Search for the cell housing the specified text and yield its (x, y) center coordinate. 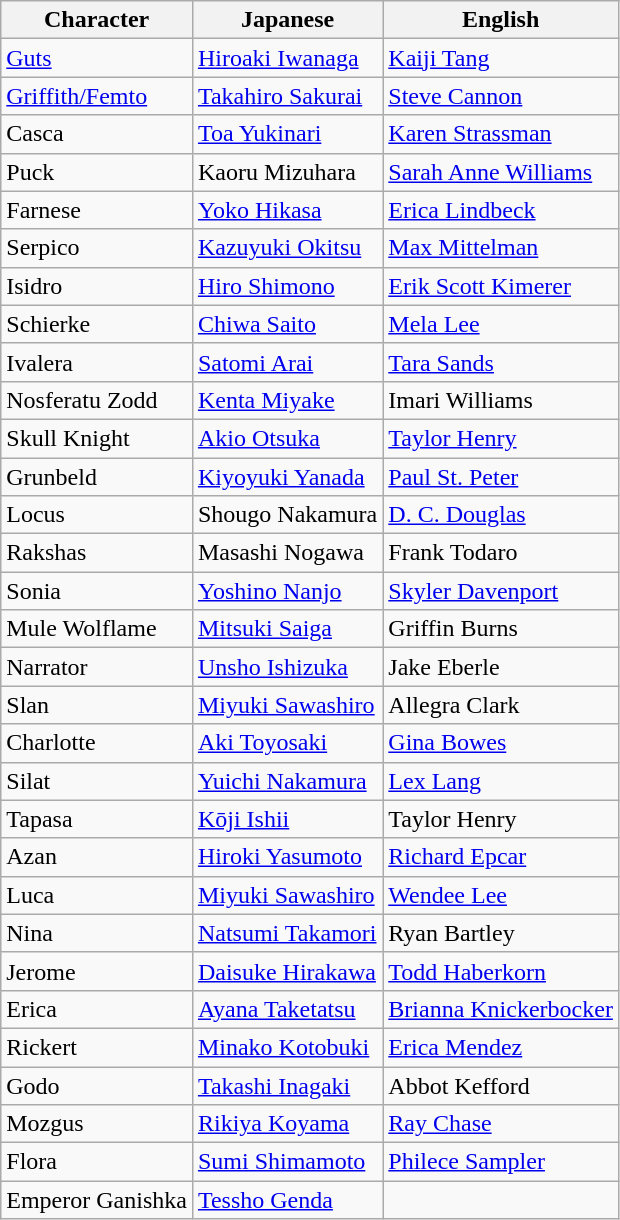
Sumi Shimamoto (287, 1162)
Satomi Arai (287, 362)
Masashi Nogawa (287, 553)
Japanese (287, 20)
Tara Sands (501, 362)
Gina Bowes (501, 743)
Wendee Lee (501, 895)
Skull Knight (97, 438)
Erica Lindbeck (501, 210)
Daisuke Hirakawa (287, 971)
Slan (97, 705)
Allegra Clark (501, 705)
Kenta Miyake (287, 400)
Farnese (97, 210)
Casca (97, 134)
Schierke (97, 324)
Griffith/Femto (97, 96)
Puck (97, 172)
Yuichi Nakamura (287, 781)
Erik Scott Kimerer (501, 286)
Lex Lang (501, 781)
Nina (97, 933)
Locus (97, 515)
Rikiya Koyama (287, 1124)
Tapasa (97, 819)
Mela Lee (501, 324)
Jake Eberle (501, 667)
Rakshas (97, 553)
Takashi Inagaki (287, 1085)
Mitsuki Saiga (287, 629)
Isidro (97, 286)
Aki Toyosaki (287, 743)
Takahiro Sakurai (287, 96)
Max Mittelman (501, 248)
Ayana Taketatsu (287, 1009)
Rickert (97, 1047)
Richard Epcar (501, 857)
Kaoru Mizuhara (287, 172)
Ryan Bartley (501, 933)
Brianna Knickerbocker (501, 1009)
Serpico (97, 248)
Hiro Shimono (287, 286)
Nosferatu Zodd (97, 400)
Abbot Kefford (501, 1085)
Karen Strassman (501, 134)
Imari Williams (501, 400)
Erica Mendez (501, 1047)
Shougo Nakamura (287, 515)
Natsumi Takamori (287, 933)
Character (97, 20)
D. C. Douglas (501, 515)
Ivalera (97, 362)
Emperor Ganishka (97, 1200)
Griffin Burns (501, 629)
Luca (97, 895)
Mule Wolflame (97, 629)
Silat (97, 781)
Jerome (97, 971)
Kazuyuki Okitsu (287, 248)
Akio Otsuka (287, 438)
Kōji Ishii (287, 819)
Minako Kotobuki (287, 1047)
Kiyoyuki Yanada (287, 477)
Philece Sampler (501, 1162)
Grunbeld (97, 477)
Kaiji Tang (501, 58)
Hiroaki Iwanaga (287, 58)
English (501, 20)
Frank Todaro (501, 553)
Sarah Anne Williams (501, 172)
Sonia (97, 591)
Flora (97, 1162)
Steve Cannon (501, 96)
Azan (97, 857)
Chiwa Saito (287, 324)
Charlotte (97, 743)
Toa Yukinari (287, 134)
Yoko Hikasa (287, 210)
Guts (97, 58)
Godo (97, 1085)
Mozgus (97, 1124)
Yoshino Nanjo (287, 591)
Unsho Ishizuka (287, 667)
Todd Haberkorn (501, 971)
Paul St. Peter (501, 477)
Tessho Genda (287, 1200)
Ray Chase (501, 1124)
Skyler Davenport (501, 591)
Erica (97, 1009)
Hiroki Yasumoto (287, 857)
Narrator (97, 667)
